Identify which cell holds the provided text, then report its (x, y) central coordinate. 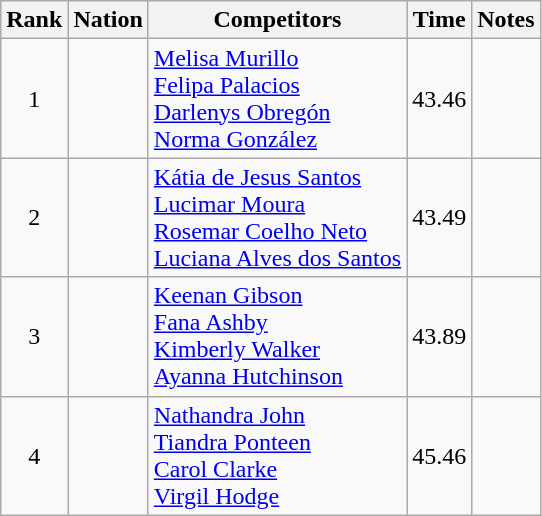
2 (34, 218)
Nathandra JohnTiandra PonteenCarol ClarkeVirgil Hodge (277, 456)
1 (34, 98)
Keenan GibsonFana AshbyKimberly WalkerAyanna Hutchinson (277, 336)
43.49 (440, 218)
4 (34, 456)
Competitors (277, 20)
43.46 (440, 98)
45.46 (440, 456)
Kátia de Jesus SantosLucimar MouraRosemar Coelho NetoLuciana Alves dos Santos (277, 218)
43.89 (440, 336)
Melisa MurilloFelipa PalaciosDarlenys ObregónNorma González (277, 98)
Notes (506, 20)
Time (440, 20)
Rank (34, 20)
3 (34, 336)
Nation (108, 20)
